From the cell containing the given text, extract its center point as [X, Y] coordinate. 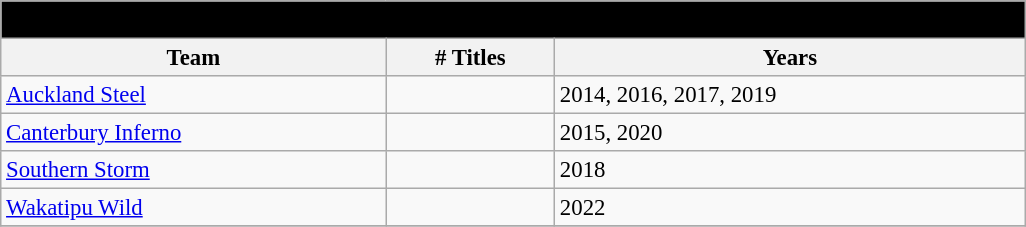
Canterbury Inferno [194, 133]
Southern Storm [194, 170]
Auckland Steel [194, 95]
# Titles [470, 58]
Wakatipu Wild [194, 208]
Team [194, 58]
2022 [790, 208]
2015, 2020 [790, 133]
All-time Championships [513, 20]
2014, 2016, 2017, 2019 [790, 95]
Years [790, 58]
2018 [790, 170]
